Scan for the cell matching the given text and deliver its [X, Y] coordinate at center. 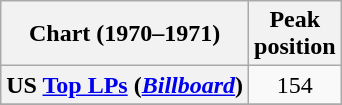
US Top LPs (Billboard) [125, 85]
154 [295, 85]
Chart (1970–1971) [125, 34]
Peakposition [295, 34]
